Pinpoint the cell where the given text exists, returning its (x, y) midpoint coordinate. 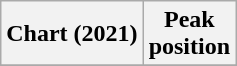
Chart (2021) (72, 34)
Peakposition (189, 34)
